Determine the (x, y) coordinate at the center of the cell enclosing the given text.  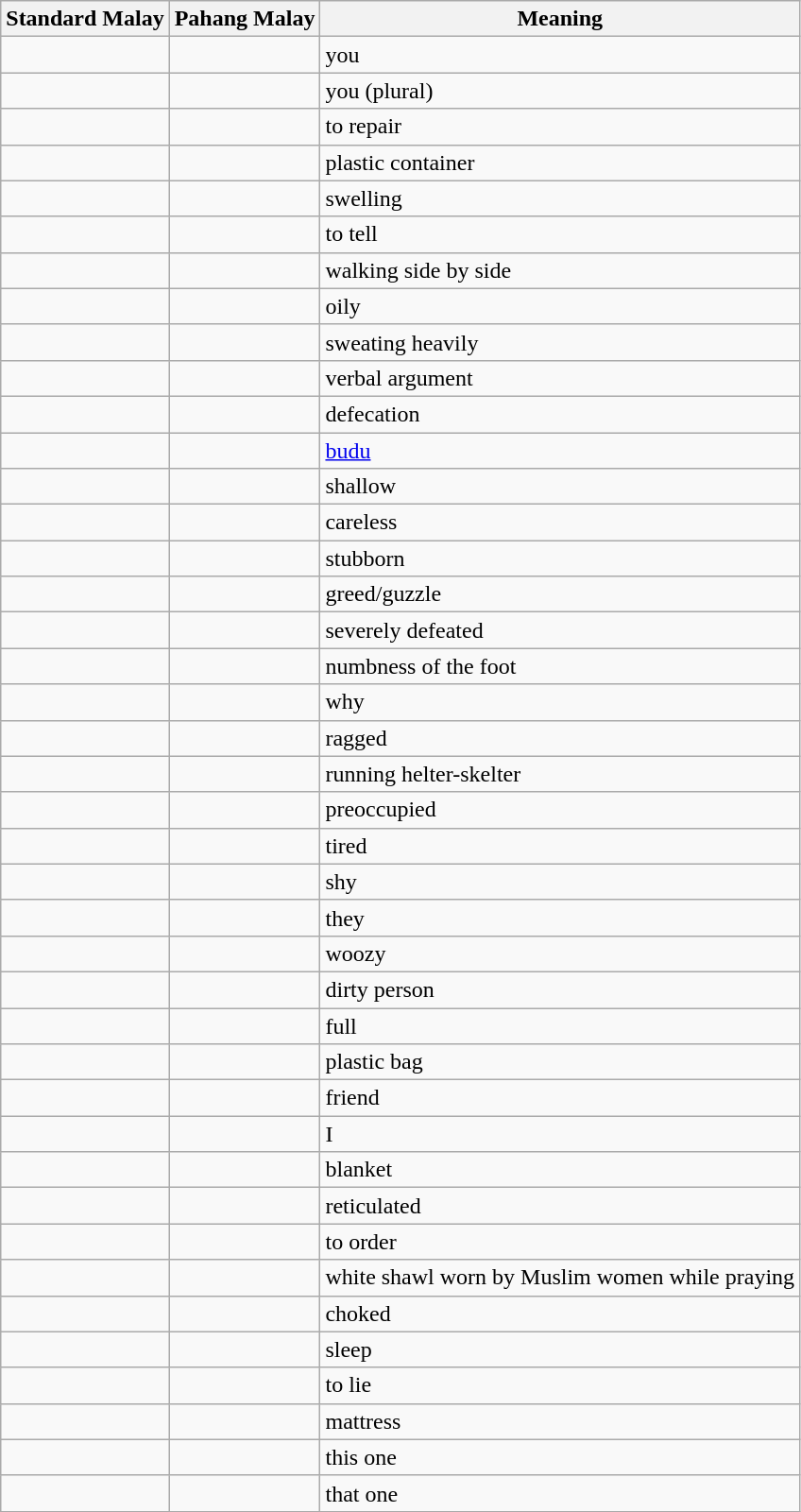
you (560, 55)
to repair (560, 127)
dirty person (560, 989)
plastic bag (560, 1062)
careless (560, 523)
white shawl worn by Muslim women while praying (560, 1278)
that one (560, 1493)
greed/guzzle (560, 594)
choked (560, 1314)
to order (560, 1242)
full (560, 1025)
sweating heavily (560, 342)
they (560, 918)
oily (560, 306)
blanket (560, 1170)
swelling (560, 198)
tired (560, 846)
plastic container (560, 163)
mattress (560, 1421)
you (plural) (560, 91)
friend (560, 1098)
running helter-skelter (560, 774)
stubborn (560, 558)
walking side by side (560, 270)
to tell (560, 234)
Standard Malay (85, 19)
budu (560, 451)
woozy (560, 954)
this one (560, 1457)
Meaning (560, 19)
Pahang Malay (245, 19)
to lie (560, 1385)
why (560, 702)
severely defeated (560, 630)
numbness of the foot (560, 666)
verbal argument (560, 378)
I (560, 1134)
defecation (560, 414)
sleep (560, 1349)
reticulated (560, 1206)
ragged (560, 738)
shy (560, 882)
preoccupied (560, 810)
shallow (560, 487)
